Detect which cell encompasses the target text, then output its (x, y) center coordinate. 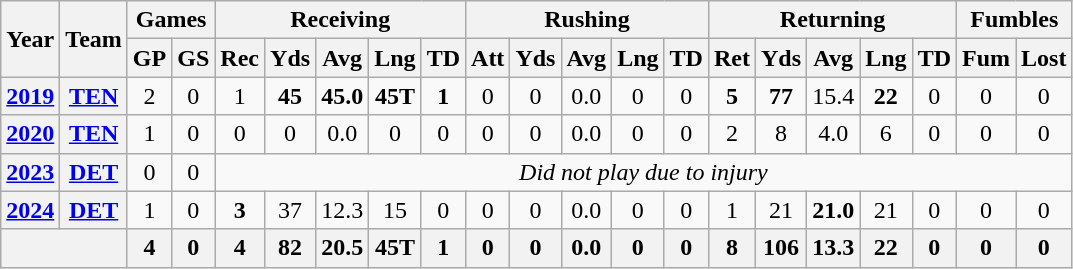
45 (290, 96)
Rushing (588, 20)
37 (290, 210)
4.0 (834, 134)
82 (290, 248)
Ret (732, 58)
2019 (30, 96)
106 (782, 248)
13.3 (834, 248)
6 (886, 134)
2020 (30, 134)
Fumbles (1014, 20)
20.5 (342, 248)
45.0 (342, 96)
Receiving (340, 20)
21.0 (834, 210)
2023 (30, 172)
Games (170, 20)
GP (149, 58)
Returning (832, 20)
Att (488, 58)
Team (94, 39)
3 (240, 210)
GS (194, 58)
5 (732, 96)
Lost (1044, 58)
Rec (240, 58)
15.4 (834, 96)
Did not play due to injury (644, 172)
77 (782, 96)
2024 (30, 210)
Fum (986, 58)
15 (395, 210)
Year (30, 39)
12.3 (342, 210)
